Detect which cell encompasses the target text, then output its [X, Y] center coordinate. 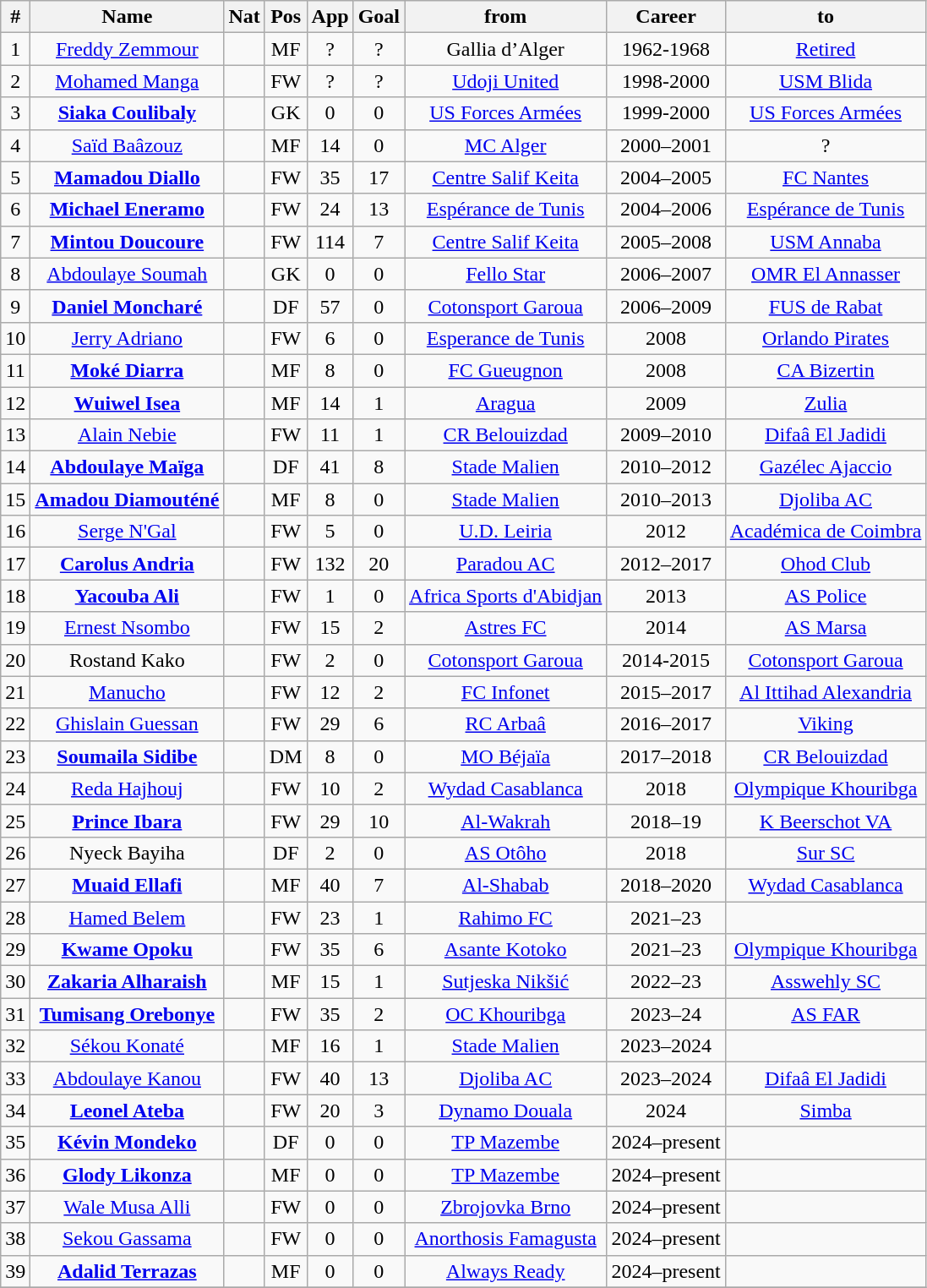
K Beerschot VA [826, 821]
37 [15, 1207]
Simba [826, 1111]
OMR El Annasser [826, 274]
2010–2012 [666, 467]
Wale Musa Alli [127, 1207]
FC Infonet [505, 692]
Zbrojovka Brno [505, 1207]
2012 [666, 532]
2016–2017 [666, 724]
DM [286, 756]
28 [15, 917]
2005–2008 [666, 242]
21 [15, 692]
Career [666, 17]
Goal [379, 17]
Esperance de Tunis [505, 338]
U.D. Leiria [505, 532]
41 [330, 467]
OC Khouribga [505, 1014]
Soumaila Sidibe [127, 756]
Asswehly SC [826, 982]
2024 [666, 1111]
Siaka Coulibaly [127, 113]
Pos [286, 17]
1962-1968 [666, 49]
2014-2015 [666, 660]
MO Béjaïa [505, 756]
Astres FC [505, 628]
25 [15, 821]
Ohod Club [826, 564]
Fello Star [505, 274]
Jerry Adriano [127, 338]
FUS de Rabat [826, 306]
Mohamed Manga [127, 81]
2009 [666, 403]
Daniel Moncharé [127, 306]
Ernest Nsombo [127, 628]
AS Otôho [505, 853]
Nyeck Bayiha [127, 853]
# [15, 17]
Abdoulaye Soumah [127, 274]
App [330, 17]
Wuiwel Isea [127, 403]
34 [15, 1111]
Carolus Andria [127, 564]
Académica de Coimbra [826, 532]
Paradou AC [505, 564]
Gazélec Ajaccio [826, 467]
9 [15, 306]
CA Bizertin [826, 370]
Freddy Zemmour [127, 49]
Zakaria Alharaish [127, 982]
2017–2018 [666, 756]
2000–2001 [666, 145]
Rahimo FC [505, 917]
Kévin Mondeko [127, 1143]
27 [15, 885]
Sutjeska Nikšić [505, 982]
Muaid Ellafi [127, 885]
Alain Nebie [127, 435]
Ghislain Guessan [127, 724]
114 [330, 242]
57 [330, 306]
Abdoulaye Maïga [127, 467]
Prince Ibara [127, 821]
Manucho [127, 692]
Yacouba Ali [127, 596]
Rostand Kako [127, 660]
USM Annaba [826, 242]
32 [15, 1046]
33 [15, 1078]
AS Police [826, 596]
2013 [666, 596]
Serge N'Gal [127, 532]
Nat [244, 17]
AS Marsa [826, 628]
Al-Shabab [505, 885]
to [826, 17]
36 [15, 1175]
Retired [826, 49]
Kwame Opoku [127, 950]
Sur SC [826, 853]
FC Nantes [826, 177]
26 [15, 853]
2014 [666, 628]
Aragua [505, 403]
1998-2000 [666, 81]
from [505, 17]
Dynamo Douala [505, 1111]
Michael Eneramo [127, 210]
MC Alger [505, 145]
Amadou Diamouténé [127, 499]
31 [15, 1014]
Gallia d’Alger [505, 49]
Africa Sports d'Abidjan [505, 596]
Al-Wakrah [505, 821]
2023–24 [666, 1014]
Saïd Baâzouz [127, 145]
Reda Hajhouj [127, 789]
2018–19 [666, 821]
39 [15, 1271]
30 [15, 982]
Al Ittihad Alexandria [826, 692]
Mamadou Diallo [127, 177]
19 [15, 628]
2022–23 [666, 982]
Glody Likonza [127, 1175]
2006–2009 [666, 306]
Viking [826, 724]
Mintou Doucoure [127, 242]
Udoji United [505, 81]
2010–2013 [666, 499]
Orlando Pirates [826, 338]
Abdoulaye Kanou [127, 1078]
2009–2010 [666, 435]
Asante Kotoko [505, 950]
Adalid Terrazas [127, 1271]
38 [15, 1239]
18 [15, 596]
Anorthosis Famagusta [505, 1239]
2004–2005 [666, 177]
2004–2006 [666, 210]
AS FAR [826, 1014]
2006–2007 [666, 274]
Name [127, 17]
2012–2017 [666, 564]
Sekou Gassama [127, 1239]
RC Arbaâ [505, 724]
1999-2000 [666, 113]
Always Ready [505, 1271]
Sékou Konaté [127, 1046]
Zulia [826, 403]
4 [15, 145]
Tumisang Orebonye [127, 1014]
Hamed Belem [127, 917]
Leonel Ateba [127, 1111]
USM Blida [826, 81]
22 [15, 724]
2015–2017 [666, 692]
Moké Diarra [127, 370]
132 [330, 564]
FC Gueugnon [505, 370]
2018–2020 [666, 885]
